Search for the cell housing the specified text and yield its (x, y) center coordinate. 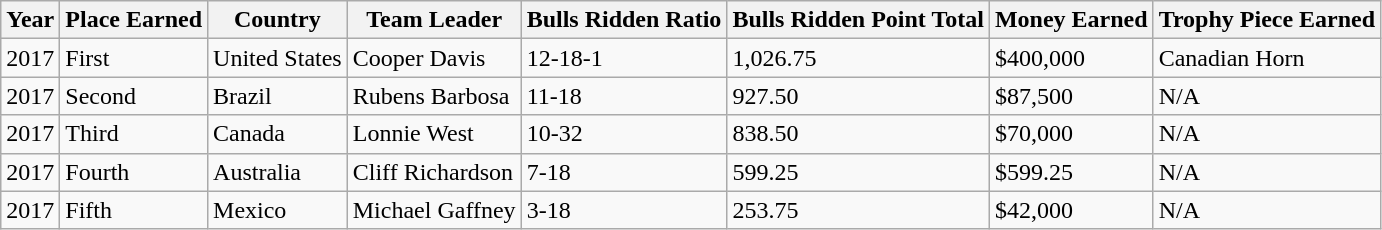
$42,000 (1071, 210)
838.50 (858, 134)
Fourth (134, 172)
Team Leader (434, 20)
10-32 (624, 134)
253.75 (858, 210)
$70,000 (1071, 134)
3-18 (624, 210)
Bulls Ridden Ratio (624, 20)
Third (134, 134)
$400,000 (1071, 58)
Rubens Barbosa (434, 96)
Fifth (134, 210)
$599.25 (1071, 172)
599.25 (858, 172)
1,026.75 (858, 58)
Country (278, 20)
Second (134, 96)
Place Earned (134, 20)
7-18 (624, 172)
12-18-1 (624, 58)
Cliff Richardson (434, 172)
Bulls Ridden Point Total (858, 20)
Michael Gaffney (434, 210)
Money Earned (1071, 20)
927.50 (858, 96)
Australia (278, 172)
First (134, 58)
Canada (278, 134)
$87,500 (1071, 96)
Year (30, 20)
Trophy Piece Earned (1267, 20)
Lonnie West (434, 134)
United States (278, 58)
Mexico (278, 210)
Cooper Davis (434, 58)
Canadian Horn (1267, 58)
11-18 (624, 96)
Brazil (278, 96)
